Locate the cell with the specified text and output its [X, Y] center coordinate. 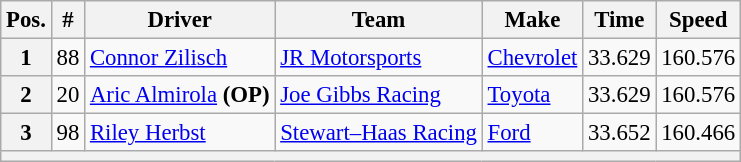
3 [26, 133]
Ford [532, 133]
# [68, 20]
33.652 [620, 133]
Speed [698, 20]
20 [68, 95]
1 [26, 58]
Riley Herbst [180, 133]
Stewart–Haas Racing [378, 133]
2 [26, 95]
88 [68, 58]
Aric Almirola (OP) [180, 95]
Joe Gibbs Racing [378, 95]
Connor Zilisch [180, 58]
160.466 [698, 133]
Make [532, 20]
Driver [180, 20]
Pos. [26, 20]
Chevrolet [532, 58]
98 [68, 133]
Toyota [532, 95]
Time [620, 20]
JR Motorsports [378, 58]
Team [378, 20]
